Capture the cell that displays the provided text and extract its (x, y) central coordinate. 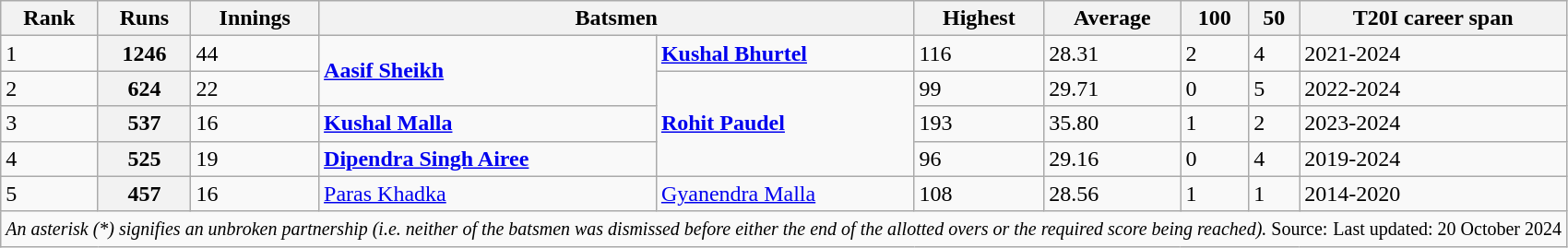
28.56 (1112, 194)
3 (50, 124)
28.31 (1112, 53)
Batsmen (616, 18)
Highest (980, 18)
2014-2020 (1433, 194)
2019-2024 (1433, 159)
96 (980, 159)
T20I career span (1433, 18)
29.16 (1112, 159)
2022-2024 (1433, 89)
Rank (50, 18)
Average (1112, 18)
22 (255, 89)
35.80 (1112, 124)
1246 (144, 53)
99 (980, 89)
29.71 (1112, 89)
Innings (255, 18)
Kushal Bhurtel (785, 53)
624 (144, 89)
Rohit Paudel (785, 124)
525 (144, 159)
193 (980, 124)
Kushal Malla (488, 124)
2021-2024 (1433, 53)
2023-2024 (1433, 124)
457 (144, 194)
44 (255, 53)
537 (144, 124)
Aasif Sheikh (488, 71)
100 (1215, 18)
Paras Khadka (488, 194)
108 (980, 194)
116 (980, 53)
Gyanendra Malla (785, 194)
19 (255, 159)
50 (1275, 18)
Dipendra Singh Airee (488, 159)
Runs (144, 18)
